Return the [X, Y] coordinate for the center point of the cell that contains the specified text.  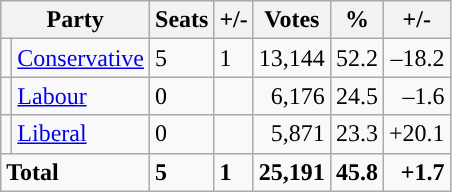
Total [76, 172]
+20.1 [416, 134]
23.3 [356, 134]
Liberal [81, 134]
% [356, 20]
6,176 [292, 96]
–18.2 [416, 58]
Votes [292, 20]
45.8 [356, 172]
Party [76, 20]
52.2 [356, 58]
Conservative [81, 58]
25,191 [292, 172]
Labour [81, 96]
24.5 [356, 96]
–1.6 [416, 96]
5,871 [292, 134]
13,144 [292, 58]
+1.7 [416, 172]
Seats [182, 20]
